Determine the [x, y] coordinate at the center of the cell enclosing the given text.  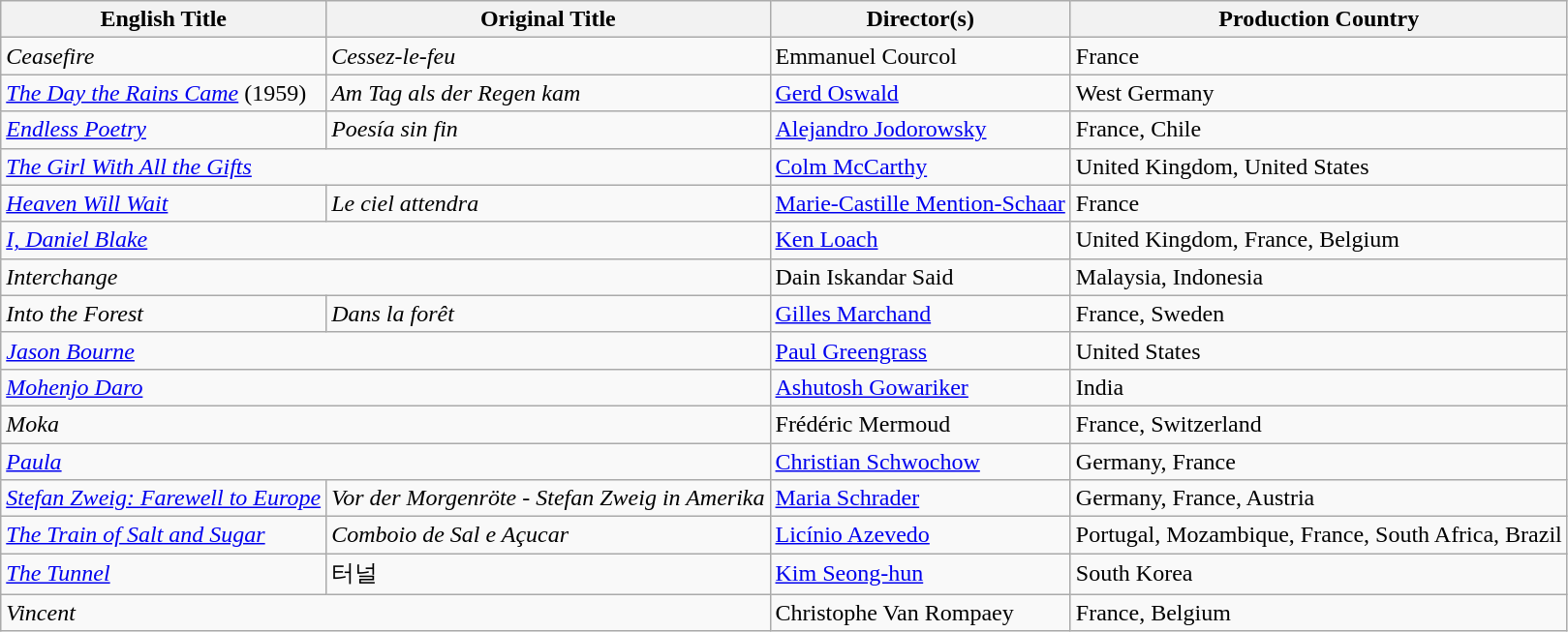
France, Sweden [1319, 314]
Am Tag als der Regen kam [548, 93]
India [1319, 387]
Portugal, Mozambique, France, South Africa, Brazil [1319, 535]
Kim Seong-hun [920, 575]
Stefan Zweig: Farewell to Europe [164, 498]
Director(s) [920, 19]
I, Daniel Blake [385, 240]
South Korea [1319, 575]
Germany, France [1319, 462]
Endless Poetry [164, 130]
The Train of Salt and Sugar [164, 535]
Gerd Oswald [920, 93]
Interchange [385, 277]
Jason Bourne [385, 350]
Malaysia, Indonesia [1319, 277]
United Kingdom, France, Belgium [1319, 240]
West Germany [1319, 93]
Licínio Azevedo [920, 535]
Heaven Will Wait [164, 203]
Marie-Castille Mention-Schaar [920, 203]
터널 [548, 575]
France, Switzerland [1319, 424]
English Title [164, 19]
The Girl With All the Gifts [385, 166]
Into the Forest [164, 314]
Vor der Morgenröte - Stefan Zweig in Amerika [548, 498]
Alejandro Jodorowsky [920, 130]
Christophe Van Rompaey [920, 613]
Le ciel attendra [548, 203]
Vincent [385, 613]
United Kingdom, United States [1319, 166]
Original Title [548, 19]
France, Belgium [1319, 613]
Ken Loach [920, 240]
Moka [385, 424]
Colm McCarthy [920, 166]
Poesía sin fin [548, 130]
Paula [385, 462]
Comboio de Sal e Açucar [548, 535]
Germany, France, Austria [1319, 498]
Ashutosh Gowariker [920, 387]
France, Chile [1319, 130]
Dain Iskandar Said [920, 277]
Mohenjo Daro [385, 387]
Christian Schwochow [920, 462]
Production Country [1319, 19]
The Tunnel [164, 575]
Frédéric Mermoud [920, 424]
Gilles Marchand [920, 314]
Ceasefire [164, 56]
Dans la forêt [548, 314]
Cessez-le-feu [548, 56]
Emmanuel Courcol [920, 56]
Maria Schrader [920, 498]
United States [1319, 350]
The Day the Rains Came (1959) [164, 93]
Paul Greengrass [920, 350]
